Output the (X, Y) coordinate of the center of the cell containing the given text.  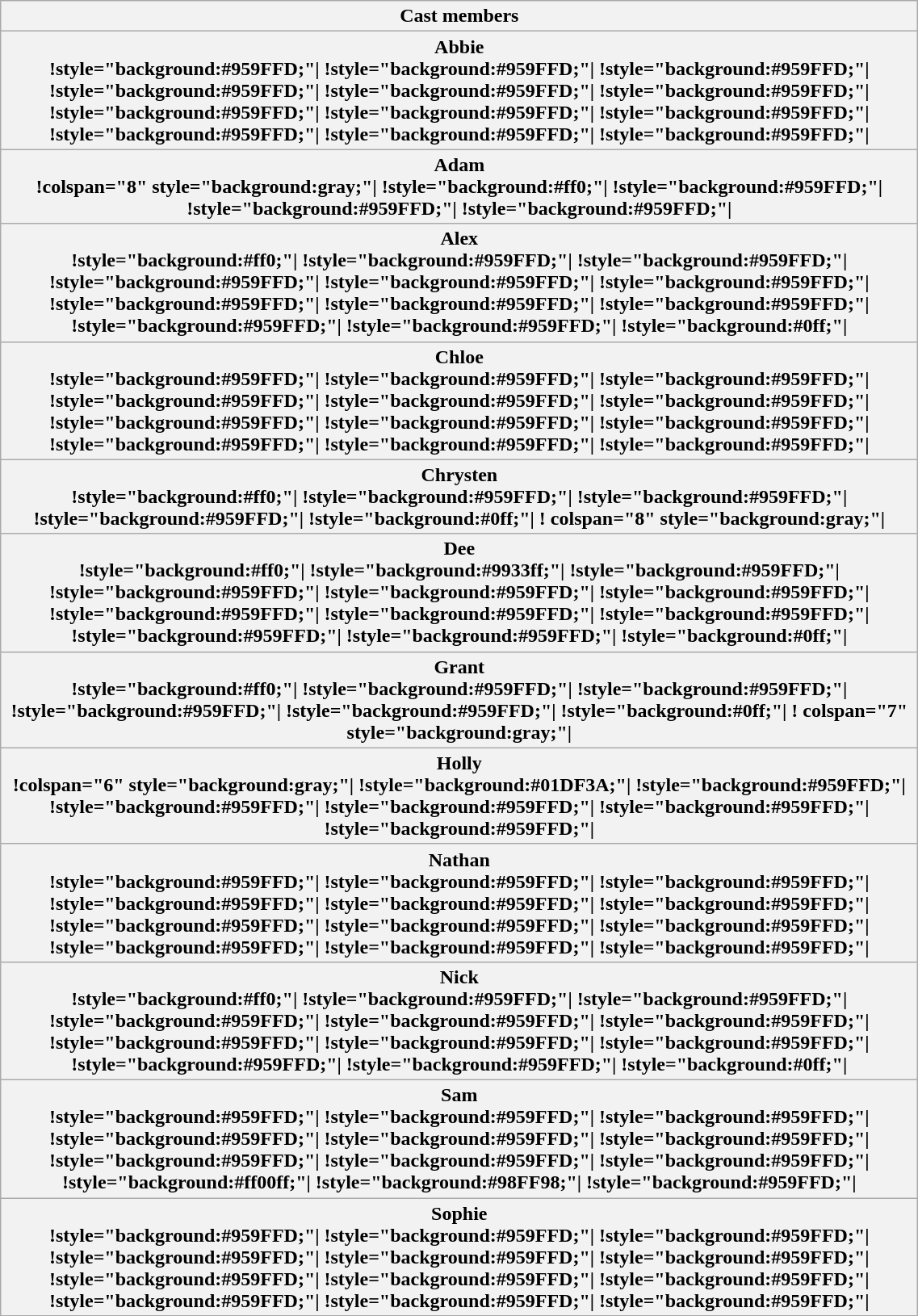
Cast members (459, 16)
